Determine the (X, Y) coordinate at the center of the cell enclosing the given text.  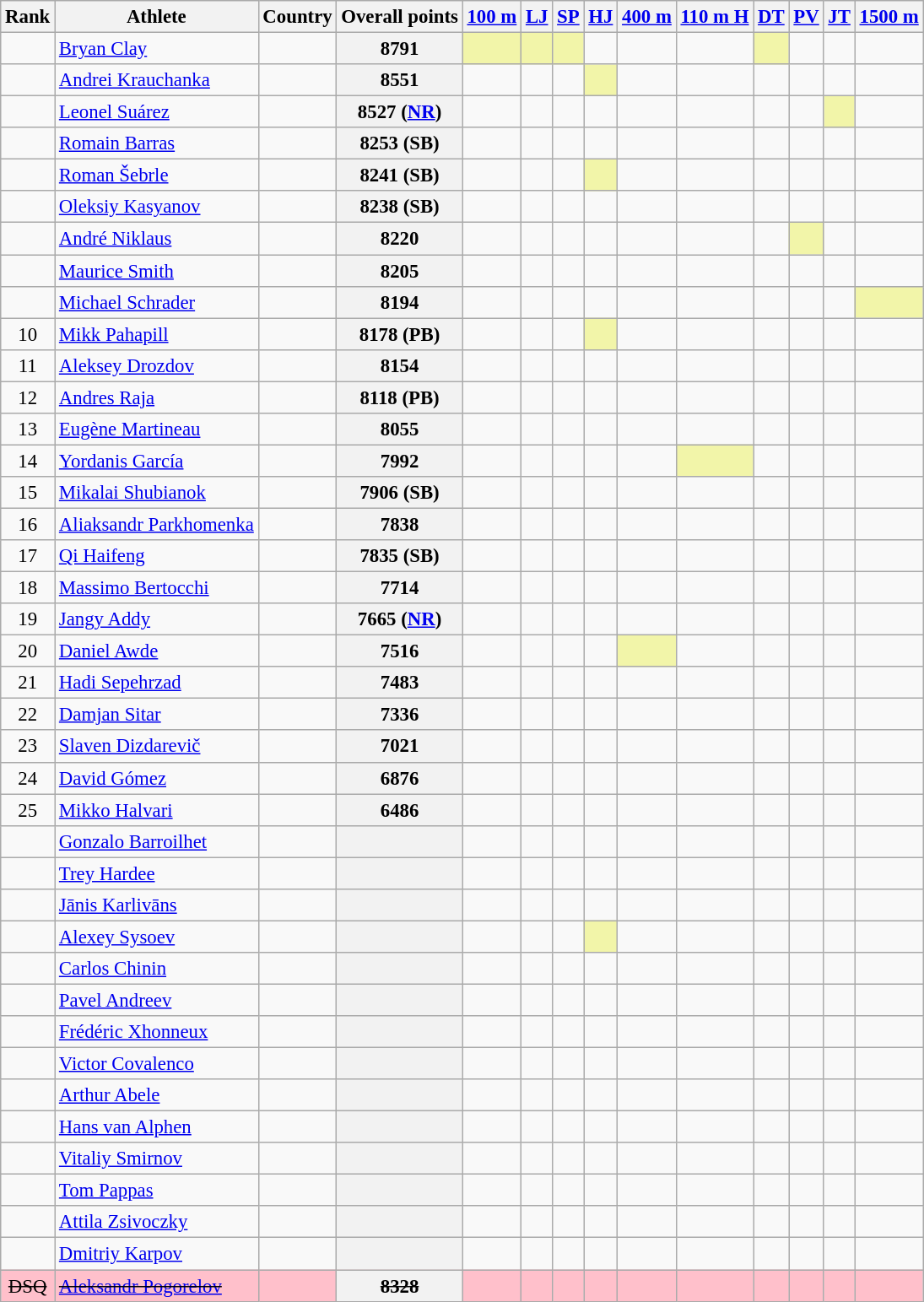
100 m (491, 17)
Attila Zsivoczky (157, 1223)
David Gómez (157, 778)
Andres Raja (157, 397)
24 (28, 778)
8241 (SB) (400, 176)
400 m (646, 17)
Vitaliy Smirnov (157, 1159)
Daniel Awde (157, 651)
8551 (400, 80)
7835 (SB) (400, 556)
25 (28, 810)
6876 (400, 778)
Roman Šebrle (157, 176)
6486 (400, 810)
8527 (NR) (400, 112)
8194 (400, 302)
18 (28, 588)
Frédéric Xhonneux (157, 1032)
Mikalai Shubianok (157, 493)
Mikko Halvari (157, 810)
Qi Haifeng (157, 556)
Yordanis García (157, 461)
Massimo Bertocchi (157, 588)
8791 (400, 49)
7665 (NR) (400, 619)
7992 (400, 461)
8238 (SB) (400, 207)
20 (28, 651)
Jangy Addy (157, 619)
Rank (28, 17)
Victor Covalenco (157, 1064)
8253 (SB) (400, 143)
Mikk Pahapill (157, 334)
Oleksiy Kasyanov (157, 207)
Gonzalo Barroilhet (157, 841)
Dmitriy Karpov (157, 1254)
PV (807, 17)
Trey Hardee (157, 873)
Leonel Suárez (157, 112)
8118 (PB) (400, 397)
Michael Schrader (157, 302)
Bryan Clay (157, 49)
Tom Pappas (157, 1191)
23 (28, 747)
8055 (400, 429)
16 (28, 524)
LJ (537, 17)
André Niklaus (157, 239)
15 (28, 493)
8328 (400, 1286)
8205 (400, 271)
Aliaksandr Parkhomenka (157, 524)
Jānis Karlivāns (157, 905)
Aleksandr Pogorelov (157, 1286)
7838 (400, 524)
Overall points (400, 17)
HJ (601, 17)
10 (28, 334)
7336 (400, 715)
Maurice Smith (157, 271)
JT (839, 17)
Eugène Martineau (157, 429)
7021 (400, 747)
22 (28, 715)
Romain Barras (157, 143)
Country (297, 17)
8154 (400, 365)
Arthur Abele (157, 1095)
7516 (400, 651)
Carlos Chinin (157, 969)
Hans van Alphen (157, 1127)
14 (28, 461)
21 (28, 683)
Athlete (157, 17)
13 (28, 429)
110 m H (715, 17)
Alexey Sysoev (157, 937)
DSQ (28, 1286)
17 (28, 556)
Aleksey Drozdov (157, 365)
11 (28, 365)
7906 (SB) (400, 493)
7483 (400, 683)
8178 (PB) (400, 334)
8220 (400, 239)
19 (28, 619)
1500 m (889, 17)
Andrei Krauchanka (157, 80)
SP (569, 17)
Damjan Sitar (157, 715)
Slaven Dizdarevič (157, 747)
7714 (400, 588)
DT (771, 17)
Pavel Andreev (157, 1000)
12 (28, 397)
Hadi Sepehrzad (157, 683)
